Capture the cell that displays the provided text and extract its [x, y] central coordinate. 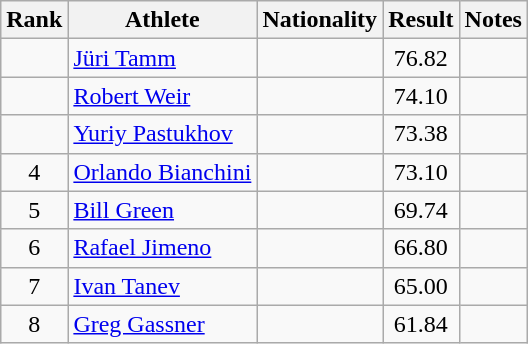
65.00 [421, 286]
Nationality [320, 20]
4 [34, 172]
Yuriy Pastukhov [162, 134]
73.10 [421, 172]
Athlete [162, 20]
8 [34, 324]
Notes [493, 20]
Robert Weir [162, 96]
5 [34, 210]
Bill Green [162, 210]
Orlando Bianchini [162, 172]
Result [421, 20]
7 [34, 286]
69.74 [421, 210]
6 [34, 248]
Jüri Tamm [162, 58]
Greg Gassner [162, 324]
66.80 [421, 248]
Rank [34, 20]
73.38 [421, 134]
61.84 [421, 324]
74.10 [421, 96]
Ivan Tanev [162, 286]
Rafael Jimeno [162, 248]
76.82 [421, 58]
